Determine the [x, y] coordinate at the center of the cell enclosing the given text.  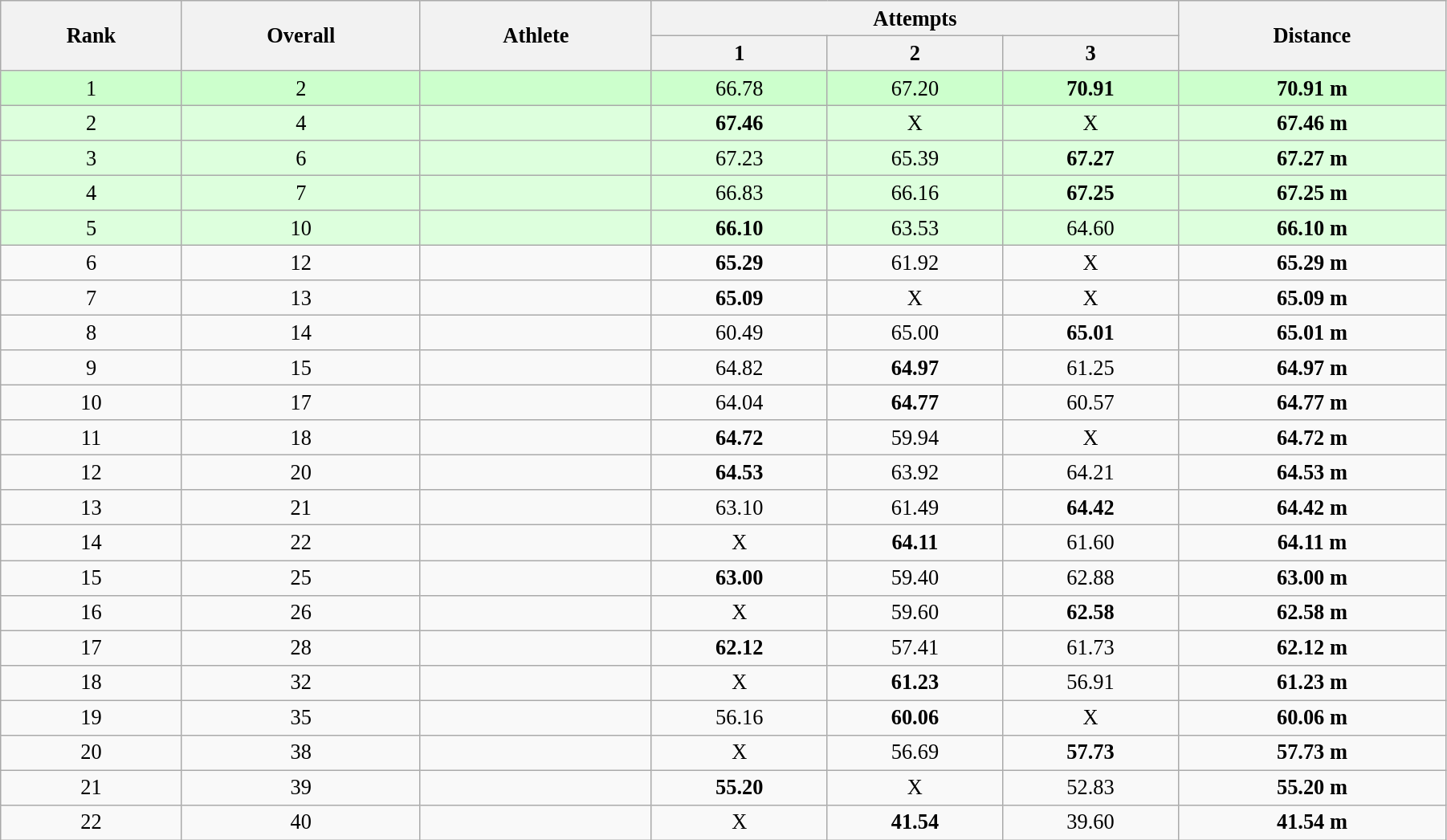
8 [92, 332]
64.21 [1090, 472]
64.42 m [1312, 508]
64.11 [915, 543]
63.92 [915, 472]
Rank [92, 35]
55.20 [739, 787]
67.46 m [1312, 123]
64.97 m [1312, 368]
64.04 [739, 402]
40 [300, 822]
66.16 [915, 193]
66.78 [739, 88]
63.53 [915, 228]
66.10 [739, 228]
67.20 [915, 88]
65.01 [1090, 332]
62.12 [739, 647]
39.60 [1090, 822]
62.12 m [1312, 647]
39 [300, 787]
41.54 [915, 822]
67.23 [739, 158]
32 [300, 683]
65.00 [915, 332]
66.83 [739, 193]
67.46 [739, 123]
67.25 [1090, 193]
61.60 [1090, 543]
62.58 m [1312, 613]
61.25 [1090, 368]
56.91 [1090, 683]
61.23 m [1312, 683]
63.10 [739, 508]
66.10 m [1312, 228]
59.94 [915, 438]
65.09 m [1312, 298]
60.06 m [1312, 717]
64.72 [739, 438]
64.82 [739, 368]
16 [92, 613]
62.58 [1090, 613]
67.25 m [1312, 193]
65.29 [739, 263]
11 [92, 438]
9 [92, 368]
64.77 [915, 402]
64.60 [1090, 228]
64.11 m [1312, 543]
61.73 [1090, 647]
64.53 [739, 472]
65.09 [739, 298]
61.49 [915, 508]
67.27 m [1312, 158]
61.92 [915, 263]
64.72 m [1312, 438]
59.40 [915, 577]
28 [300, 647]
52.83 [1090, 787]
70.91 m [1312, 88]
63.00 [739, 577]
70.91 [1090, 88]
38 [300, 752]
61.23 [915, 683]
19 [92, 717]
64.77 m [1312, 402]
56.16 [739, 717]
64.97 [915, 368]
64.42 [1090, 508]
65.01 m [1312, 332]
Distance [1312, 35]
41.54 m [1312, 822]
Athlete [536, 35]
62.88 [1090, 577]
64.53 m [1312, 472]
26 [300, 613]
67.27 [1090, 158]
Overall [300, 35]
57.41 [915, 647]
57.73 m [1312, 752]
60.06 [915, 717]
25 [300, 577]
65.39 [915, 158]
60.57 [1090, 402]
35 [300, 717]
55.20 m [1312, 787]
65.29 m [1312, 263]
59.60 [915, 613]
60.49 [739, 332]
63.00 m [1312, 577]
57.73 [1090, 752]
Attempts [915, 18]
5 [92, 228]
56.69 [915, 752]
